Output the [X, Y] coordinate of the center of the cell containing the given text.  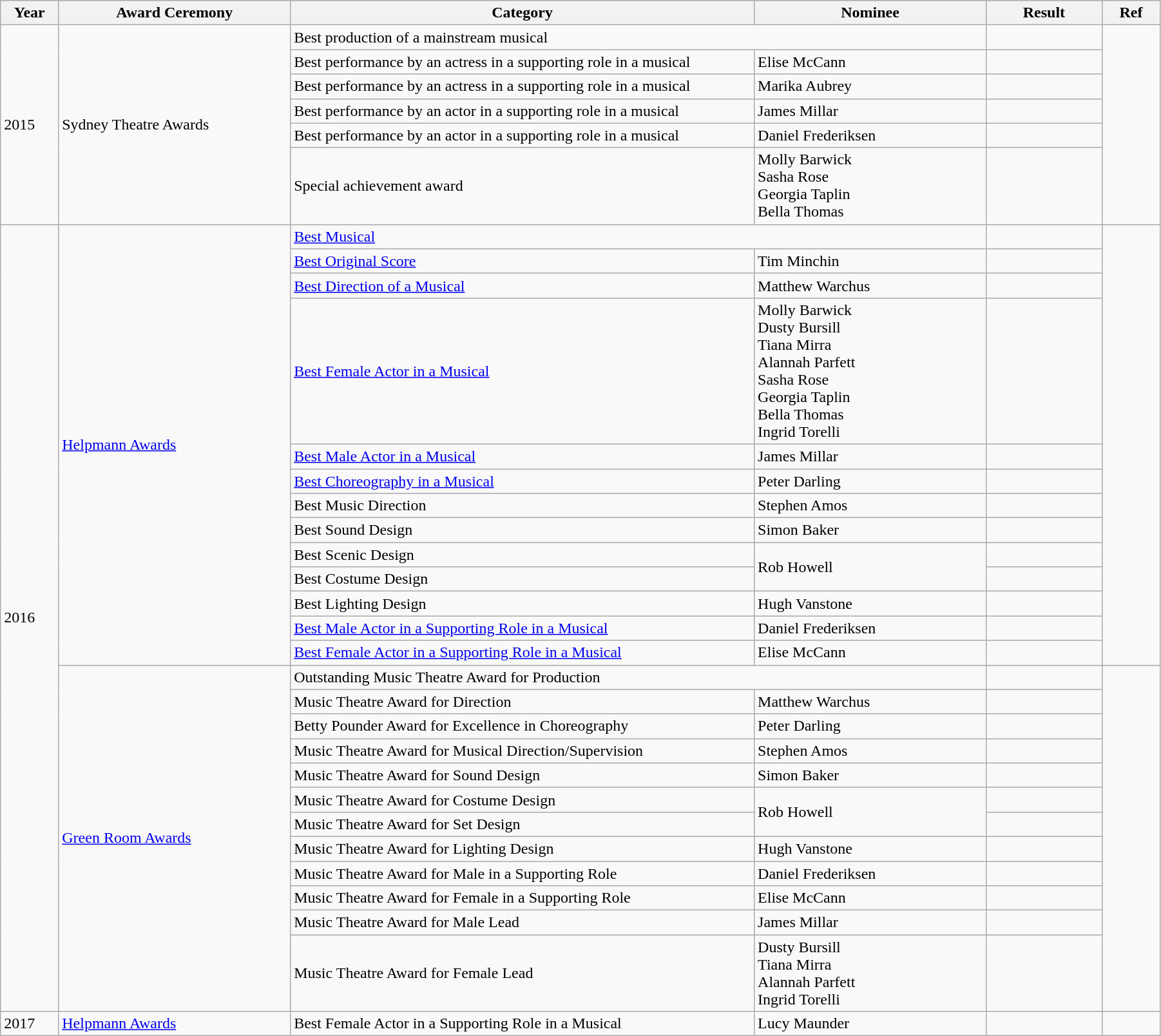
Best Direction of a Musical [523, 285]
Betty Pounder Award for Excellence in Choreography [523, 726]
Music Theatre Award for Male Lead [523, 923]
Best Male Actor in a Musical [523, 456]
Music Theatre Award for Lighting Design [523, 849]
Music Theatre Award for Sound Design [523, 775]
Music Theatre Award for Direction [523, 702]
Best Female Actor in a Musical [523, 371]
Green Room Awards [175, 838]
2017 [30, 1024]
Outstanding Music Theatre Award for Production [638, 677]
Best Original Score [523, 261]
Best Scenic Design [523, 555]
Award Ceremony [175, 13]
Music Theatre Award for Set Design [523, 824]
Music Theatre Award for Female Lead [523, 973]
Special achievement award [523, 186]
Music Theatre Award for Female in a Supporting Role [523, 898]
Result [1044, 13]
Nominee [870, 13]
Music Theatre Award for Costume Design [523, 800]
Best Lighting Design [523, 604]
Molly BarwickDusty BursillTiana MirraAlannah ParfettSasha RoseGeorgia TaplinBella ThomasIngrid Torelli [870, 371]
Ref [1131, 13]
Molly BarwickSasha RoseGeorgia TaplinBella Thomas [870, 186]
Dusty BursillTiana MirraAlannah ParfettIngrid Torelli [870, 973]
Best Choreography in a Musical [523, 481]
Music Theatre Award for Male in a Supporting Role [523, 873]
Year [30, 13]
Category [523, 13]
Best Musical [638, 236]
Tim Minchin [870, 261]
Best Costume Design [523, 579]
Best Sound Design [523, 530]
Music Theatre Award for Musical Direction/Supervision [523, 751]
Best Music Direction [523, 506]
Sydney Theatre Awards [175, 125]
2016 [30, 618]
Best production of a mainstream musical [638, 37]
2015 [30, 125]
Best Male Actor in a Supporting Role in a Musical [523, 628]
Lucy Maunder [870, 1024]
Marika Aubrey [870, 86]
